Return [X, Y] of the center of cell containing provided text 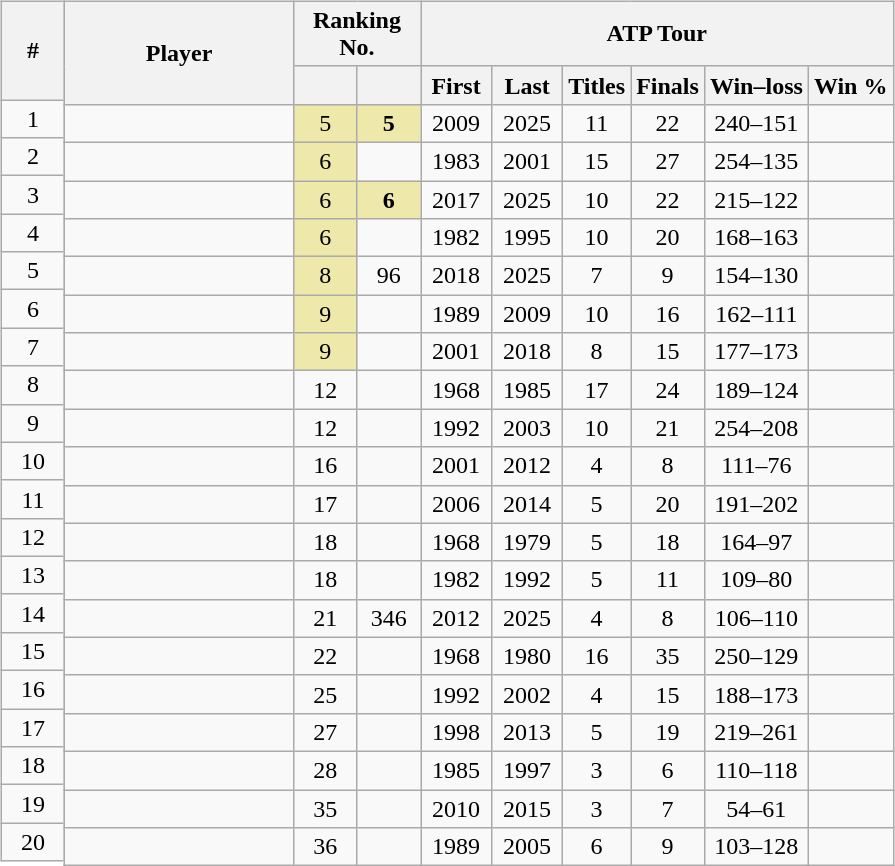
2013 [528, 732]
28 [325, 770]
1 [33, 119]
168–163 [756, 238]
2006 [456, 504]
2010 [456, 809]
Finals [668, 85]
Win % [850, 85]
14 [33, 613]
109–80 [756, 580]
215–122 [756, 199]
240–151 [756, 123]
24 [668, 390]
191–202 [756, 504]
106–110 [756, 618]
1983 [456, 161]
103–128 [756, 847]
13 [33, 575]
346 [389, 618]
25 [325, 694]
# [33, 50]
Titles [597, 85]
First [456, 85]
110–118 [756, 770]
2017 [456, 199]
154–130 [756, 276]
Last [528, 85]
254–208 [756, 428]
162–111 [756, 314]
96 [389, 276]
189–124 [756, 390]
Win–loss [756, 85]
ATP Tour [656, 34]
2005 [528, 847]
164–97 [756, 542]
Player [180, 52]
1995 [528, 238]
1997 [528, 770]
1980 [528, 656]
Ranking No. [356, 34]
1998 [456, 732]
1979 [528, 542]
2014 [528, 504]
254–135 [756, 161]
219–261 [756, 732]
2003 [528, 428]
2015 [528, 809]
36 [325, 847]
188–173 [756, 694]
2 [33, 157]
250–129 [756, 656]
2002 [528, 694]
54–61 [756, 809]
177–173 [756, 352]
111–76 [756, 466]
